Identify which cell holds the provided text, then report its [x, y] central coordinate. 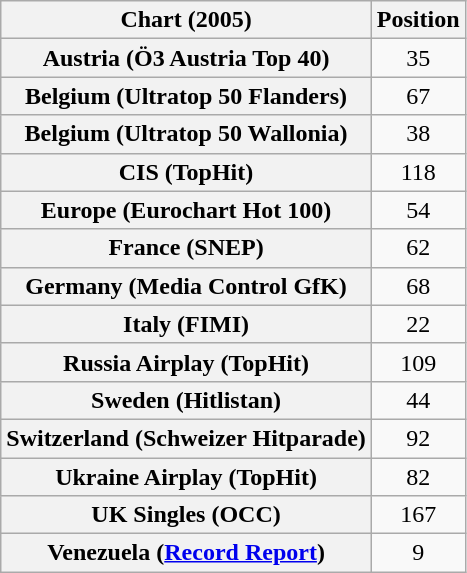
92 [418, 438]
67 [418, 96]
44 [418, 400]
109 [418, 362]
Belgium (Ultratop 50 Flanders) [186, 96]
Position [418, 20]
9 [418, 553]
Italy (FIMI) [186, 324]
82 [418, 477]
Germany (Media Control GfK) [186, 286]
68 [418, 286]
54 [418, 210]
35 [418, 58]
Belgium (Ultratop 50 Wallonia) [186, 134]
62 [418, 248]
Europe (Eurochart Hot 100) [186, 210]
UK Singles (OCC) [186, 515]
Russia Airplay (TopHit) [186, 362]
Ukraine Airplay (TopHit) [186, 477]
Austria (Ö3 Austria Top 40) [186, 58]
167 [418, 515]
Switzerland (Schweizer Hitparade) [186, 438]
Sweden (Hitlistan) [186, 400]
France (SNEP) [186, 248]
118 [418, 172]
Venezuela (Record Report) [186, 553]
22 [418, 324]
CIS (TopHit) [186, 172]
Chart (2005) [186, 20]
38 [418, 134]
